Search for the cell housing the specified text and yield its [x, y] center coordinate. 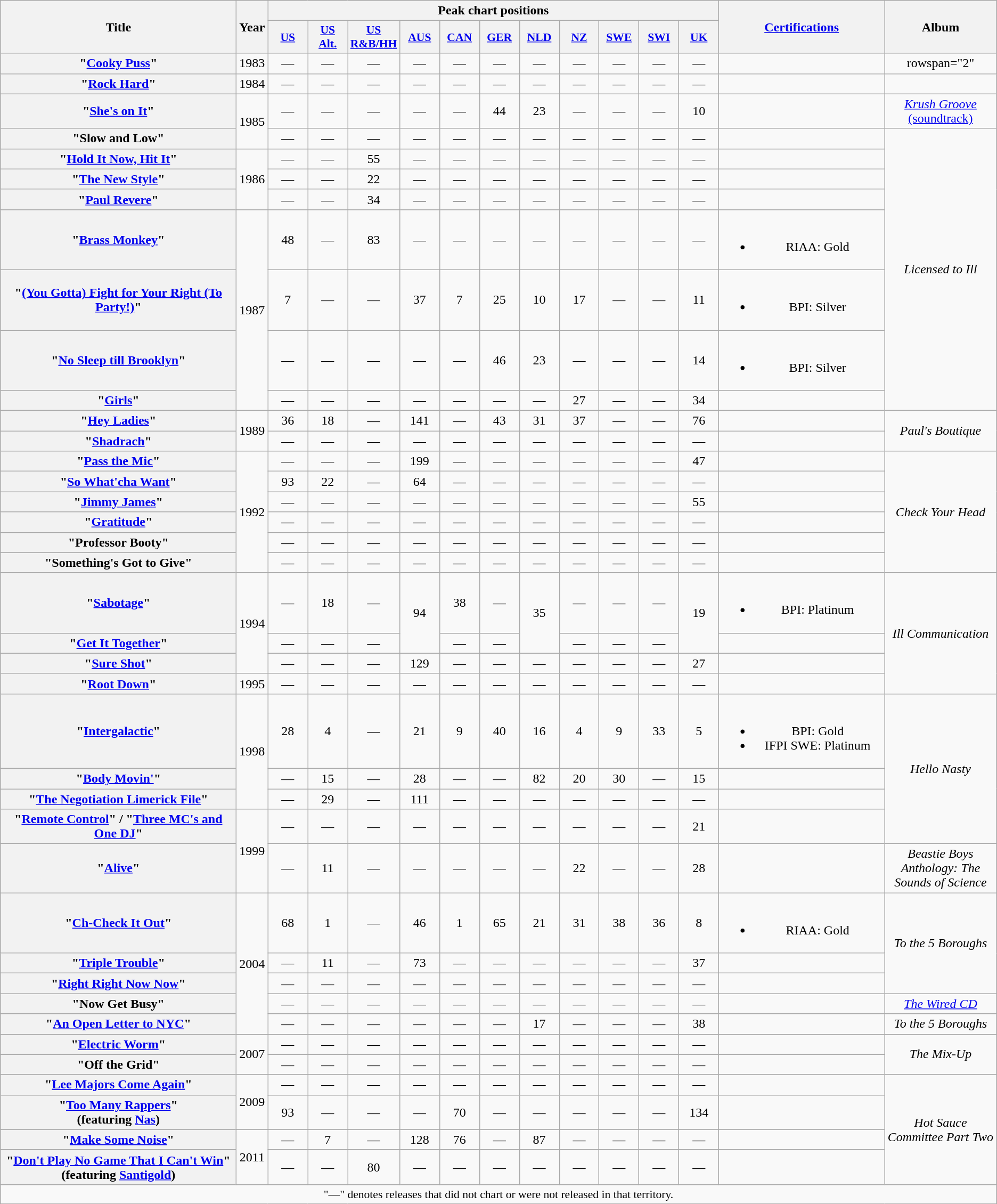
"Paul Revere" [118, 199]
"The New Style" [118, 179]
"Ch-Check It Out" [118, 923]
16 [539, 731]
USAlt. [328, 37]
"Girls" [118, 401]
"An Open Letter to NYC" [118, 1024]
48 [288, 240]
"Hey Ladies" [118, 421]
2011 [252, 1157]
"Make Some Noise" [118, 1140]
Hello Nasty [941, 768]
199 [420, 461]
68 [288, 923]
30 [619, 778]
"Sabotage" [118, 603]
Check Your Head [941, 512]
"—" denotes releases that did not chart or were not released in that territory. [498, 1194]
1999 [252, 851]
"Intergalactic" [118, 731]
19 [699, 613]
111 [420, 799]
47 [699, 461]
"So What'cha Want" [118, 482]
1986 [252, 179]
GER [500, 37]
14 [699, 360]
"Get It Together" [118, 643]
rowspan="2" [941, 63]
"Too Many Rappers"(featuring Nas) [118, 1112]
Album [941, 27]
Hot Sauce Committee Part Two [941, 1129]
"The Negotiation Limerick File" [118, 799]
"Something's Got to Give" [118, 563]
"Hold It Now, Hit It" [118, 159]
Title [118, 27]
"She's on It" [118, 111]
Peak chart positions [493, 11]
5 [699, 731]
73 [420, 963]
BPI: GoldIFPI SWE: Platinum [802, 731]
Year [252, 27]
1984 [252, 84]
40 [500, 731]
Licensed to Ill [941, 270]
"Right Right Now Now" [118, 983]
2009 [252, 1102]
Paul's Boutique [941, 431]
"Don't Play No Game That I Can't Win"(featuring Santigold) [118, 1167]
65 [500, 923]
64 [420, 482]
"Rock Hard" [118, 84]
94 [420, 613]
Beastie Boys Anthology: The Sounds of Science [941, 868]
1989 [252, 431]
UK [699, 37]
"Remote Control" / "Three MC's and One DJ" [118, 827]
"Body Movin'" [118, 778]
"Professor Booty" [118, 542]
The Mix-Up [941, 1054]
"Pass the Mic" [118, 461]
Ill Communication [941, 633]
CAN [459, 37]
"Root Down" [118, 684]
"Brass Monkey" [118, 240]
"Electric Worm" [118, 1044]
2007 [252, 1054]
2004 [252, 963]
1998 [252, 751]
25 [500, 299]
70 [459, 1112]
"Alive" [118, 868]
141 [420, 421]
"Triple Trouble" [118, 963]
Certifications [802, 27]
US [288, 37]
"No Sleep till Brooklyn" [118, 360]
134 [699, 1112]
NLD [539, 37]
87 [539, 1140]
35 [539, 613]
"Now Get Busy" [118, 1004]
1994 [252, 623]
"Slow and Low" [118, 139]
29 [328, 799]
1995 [252, 684]
20 [579, 778]
"Gratitude" [118, 522]
The Wired CD [941, 1004]
129 [420, 663]
1987 [252, 310]
8 [699, 923]
SWE [619, 37]
80 [374, 1167]
NZ [579, 37]
"(You Gotta) Fight for Your Right (To Party!)" [118, 299]
"Shadrach" [118, 441]
1992 [252, 512]
44 [500, 111]
"Jimmy James" [118, 502]
SWI [659, 37]
"Off the Grid" [118, 1064]
1985 [252, 121]
USR&B/HH [374, 37]
"Lee Majors Come Again" [118, 1085]
1983 [252, 63]
"Cooky Puss" [118, 63]
128 [420, 1140]
BPI: Platinum [802, 603]
33 [659, 731]
82 [539, 778]
"Sure Shot" [118, 663]
Krush Groove (soundtrack) [941, 111]
AUS [420, 37]
43 [500, 421]
83 [374, 240]
